Return the [X, Y] coordinate for the center point of the cell that contains the specified text.  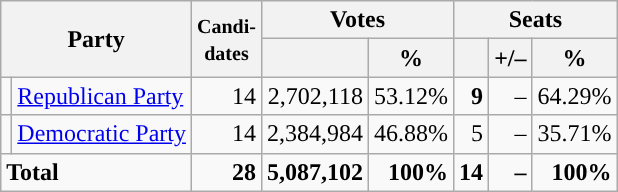
2,384,984 [314, 134]
46.88% [412, 134]
64.29% [574, 96]
9 [472, 96]
2,702,118 [314, 96]
Democratic Party [102, 134]
Republican Party [102, 96]
28 [226, 172]
Total [96, 172]
Candi-dates [226, 39]
35.71% [574, 134]
5 [472, 134]
Party [96, 39]
53.12% [412, 96]
Seats [536, 20]
Votes [357, 20]
+/– [510, 58]
5,087,102 [314, 172]
